Pinpoint the cell where the given text exists, returning its (x, y) midpoint coordinate. 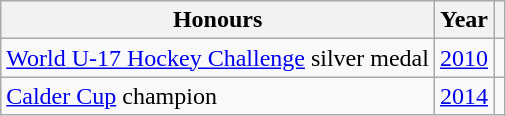
Year (464, 20)
2014 (464, 96)
Honours (218, 20)
World U-17 Hockey Challenge silver medal (218, 58)
2010 (464, 58)
Calder Cup champion (218, 96)
